Extract the (x, y) coordinate from the center of the cell holding the provided text.  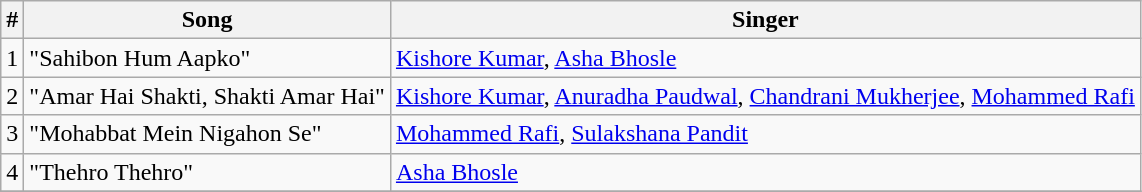
Mohammed Rafi, Sulakshana Pandit (765, 134)
Song (208, 20)
1 (12, 58)
Asha Bhosle (765, 172)
3 (12, 134)
2 (12, 96)
"Amar Hai Shakti, Shakti Amar Hai" (208, 96)
Kishore Kumar, Anuradha Paudwal, Chandrani Mukherjee, Mohammed Rafi (765, 96)
"Sahibon Hum Aapko" (208, 58)
Kishore Kumar, Asha Bhosle (765, 58)
"Mohabbat Mein Nigahon Se" (208, 134)
4 (12, 172)
Singer (765, 20)
# (12, 20)
"Thehro Thehro" (208, 172)
